Extract the [X, Y] coordinate from the center of the cell holding the provided text.  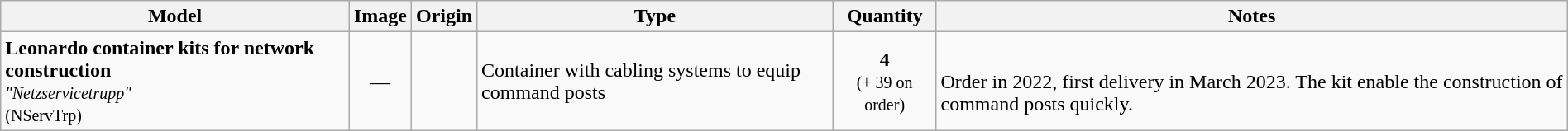
Leonardo container kits for network construction"Netzservicetrupp"(NServTrp) [175, 81]
Origin [443, 16]
4(+ 39 on order) [885, 81]
Order in 2022, first delivery in March 2023. The kit enable the construction of command posts quickly. [1252, 81]
Quantity [885, 16]
— [380, 81]
Container with cabling systems to equip command posts [655, 81]
Notes [1252, 16]
Image [380, 16]
Model [175, 16]
Type [655, 16]
